Find where the given text appears and provide that cell's center as (x, y) coordinate. 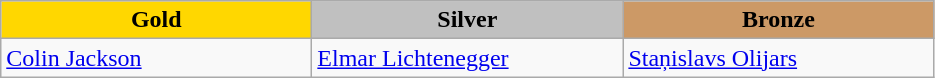
Gold (156, 20)
Elmar Lichtenegger (468, 58)
Silver (468, 20)
Bronze (778, 20)
Colin Jackson (156, 58)
Staņislavs Olijars (778, 58)
